Capture the cell that displays the provided text and extract its [X, Y] central coordinate. 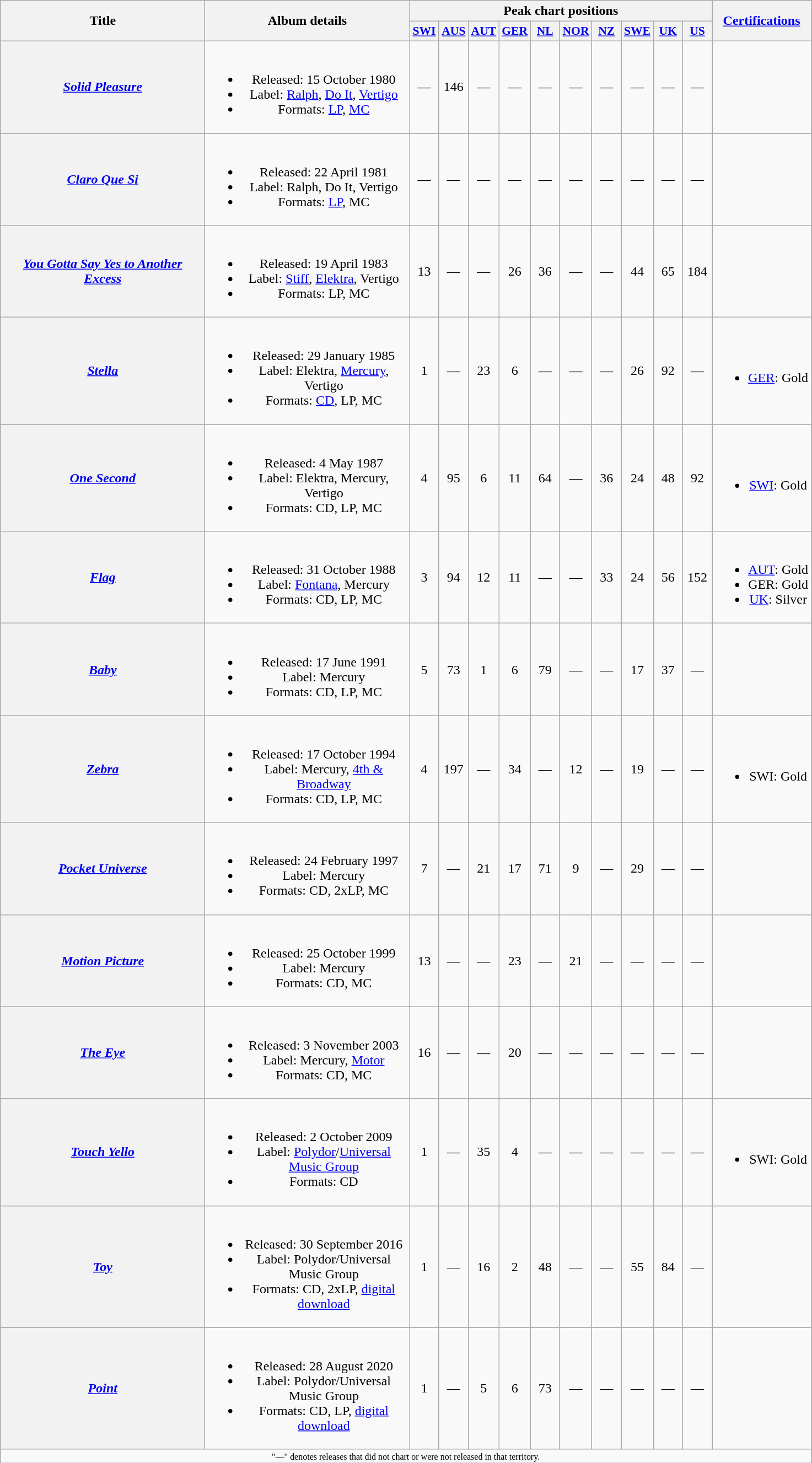
152 [697, 578]
Stella [103, 371]
197 [453, 769]
84 [668, 1267]
64 [545, 478]
Certifications [762, 21]
19 [637, 769]
44 [637, 271]
Title [103, 21]
Released: 28 August 2020Label: Polydor/Universal Music GroupFormats: CD, LP, digital download [308, 1388]
Touch Yello [103, 1152]
Toy [103, 1267]
3 [424, 578]
37 [668, 669]
Motion Picture [103, 960]
65 [668, 271]
2 [515, 1267]
Flag [103, 578]
AUT: GoldGER: GoldUK: Silver [762, 578]
Released: 22 April 1981Label: Ralph, Do It, VertigoFormats: LP, MC [308, 180]
95 [453, 478]
Released: 25 October 1999Label: MercuryFormats: CD, MC [308, 960]
94 [453, 578]
You Gotta Say Yes to Another Excess [103, 271]
9 [576, 869]
US [697, 31]
56 [668, 578]
Released: 4 May 1987Label: Elektra, Mercury, VertigoFormats: CD, LP, MC [308, 478]
Claro Que Si [103, 180]
55 [637, 1267]
Released: 19 April 1983Label: Stiff, Elektra, VertigoFormats: LP, MC [308, 271]
71 [545, 869]
GER: Gold [762, 371]
Baby [103, 669]
GER [515, 31]
Released: 15 October 1980Label: Ralph, Do It, VertigoFormats: LP, MC [308, 87]
Released: 17 June 1991Label: MercuryFormats: CD, LP, MC [308, 669]
NOR [576, 31]
Album details [308, 21]
29 [637, 869]
One Second [103, 478]
The Eye [103, 1053]
SWE [637, 31]
34 [515, 769]
UK [668, 31]
Released: 24 February 1997Label: MercuryFormats: CD, 2xLP, MC [308, 869]
7 [424, 869]
Point [103, 1388]
Solid Pleasure [103, 87]
NL [545, 31]
Released: 3 November 2003Label: Mercury, MotorFormats: CD, MC [308, 1053]
184 [697, 271]
Released: 30 September 2016Label: Polydor/Universal Music GroupFormats: CD, 2xLP, digital download [308, 1267]
146 [453, 87]
Released: 17 October 1994Label: Mercury, 4th & BroadwayFormats: CD, LP, MC [308, 769]
AUS [453, 31]
Released: 31 October 1988Label: Fontana, MercuryFormats: CD, LP, MC [308, 578]
Peak chart positions [561, 11]
79 [545, 669]
AUT [484, 31]
20 [515, 1053]
33 [606, 578]
Released: 2 October 2009Label: Polydor/Universal Music GroupFormats: CD [308, 1152]
"—" denotes releases that did not chart or were not released in that territory. [406, 1456]
SWI [424, 31]
35 [484, 1152]
Released: 29 January 1985Label: Elektra, Mercury, VertigoFormats: CD, LP, MC [308, 371]
Zebra [103, 769]
NZ [606, 31]
Pocket Universe [103, 869]
